Pinpoint the cell where the given text exists, returning its (x, y) midpoint coordinate. 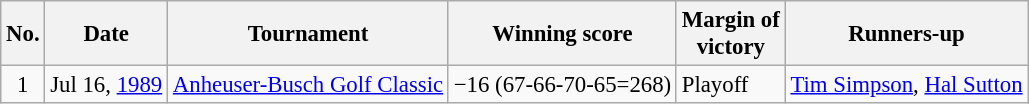
1 (23, 85)
Tournament (308, 34)
Runners-up (906, 34)
−16 (67-66-70-65=268) (562, 85)
Tim Simpson, Hal Sutton (906, 85)
Playoff (730, 85)
Anheuser-Busch Golf Classic (308, 85)
Jul 16, 1989 (106, 85)
No. (23, 34)
Date (106, 34)
Margin ofvictory (730, 34)
Winning score (562, 34)
